Pinpoint the cell where the given text exists, returning its [X, Y] midpoint coordinate. 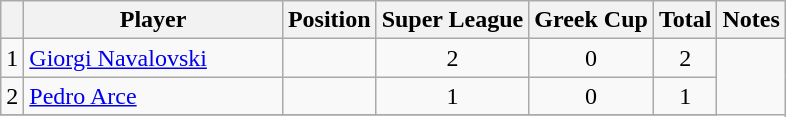
Player [154, 20]
Total [685, 20]
Super League [452, 20]
Pedro Arce [154, 96]
Giorgi Navalovski [154, 58]
Position [329, 20]
Notes [751, 20]
Greek Cup [592, 20]
